From the cell containing the given text, extract its center point as [x, y] coordinate. 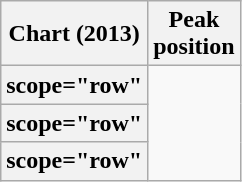
Peakposition [194, 34]
Chart (2013) [74, 34]
